Pinpoint the cell where the given text exists, returning its [X, Y] midpoint coordinate. 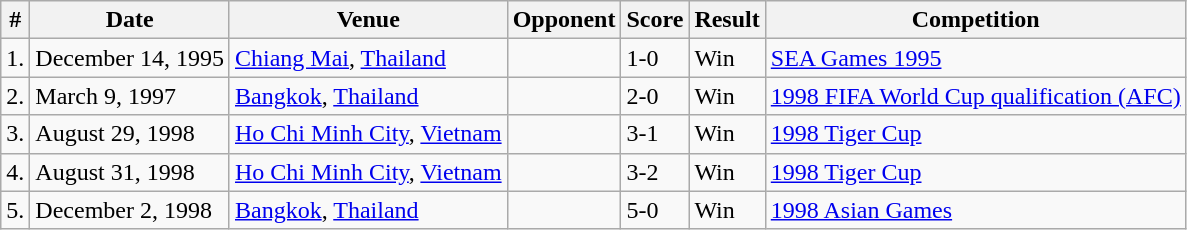
Chiang Mai, Thailand [368, 58]
# [16, 20]
August 31, 1998 [130, 172]
1998 Asian Games [976, 210]
December 14, 1995 [130, 58]
Opponent [564, 20]
1-0 [655, 58]
March 9, 1997 [130, 96]
1998 FIFA World Cup qualification (AFC) [976, 96]
Result [727, 20]
Competition [976, 20]
5. [16, 210]
2-0 [655, 96]
December 2, 1998 [130, 210]
3-1 [655, 134]
4. [16, 172]
3-2 [655, 172]
2. [16, 96]
August 29, 1998 [130, 134]
5-0 [655, 210]
Score [655, 20]
Date [130, 20]
SEA Games 1995 [976, 58]
1. [16, 58]
Venue [368, 20]
3. [16, 134]
